For the text-containing cell, return its midpoint in (X, Y) coordinate format. 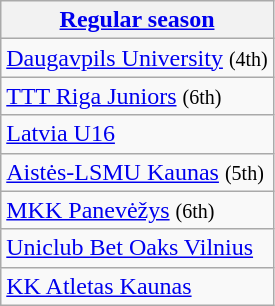
MKK Panevėžys (6th) (138, 210)
KK Atletas Kaunas (138, 286)
TTT Riga Juniors (6th) (138, 96)
Uniclub Bet Oaks Vilnius (138, 248)
Aistės-LSMU Kaunas (5th) (138, 172)
Regular season (138, 20)
Daugavpils University (4th) (138, 58)
Latvia U16 (138, 134)
